Identify which cell holds the provided text, then report its (X, Y) central coordinate. 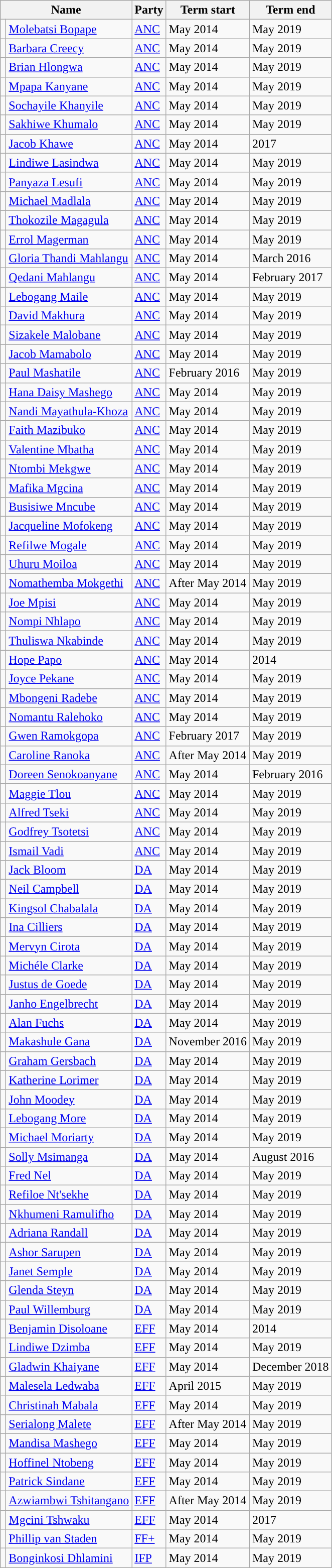
August 2016 (290, 1156)
Michael Madlala (69, 201)
Alan Fuchs (69, 1023)
Mervyn Cirota (69, 946)
Refilwe Mogale (69, 545)
Ashor Sarupen (69, 1252)
Mafika Mgcina (69, 488)
Fred Nel (69, 1176)
Lindiwe Dzimba (69, 1348)
Caroline Ranoka (69, 755)
Maggie Tlou (69, 793)
Christinah Mabala (69, 1405)
Errol Magerman (69, 239)
Malesela Ledwaba (69, 1386)
Lebogang Maile (69, 297)
Joyce Pekane (69, 679)
Godfrey Tsotetsi (69, 831)
Benjamin Disoloane (69, 1329)
Brian Hlongwa (69, 67)
Graham Gersbach (69, 1061)
November 2016 (208, 1042)
Kingsol Chabalala (69, 908)
Neil Campbell (69, 889)
Name (66, 10)
Bonginkosi Dhlamini (69, 1558)
Lebogang More (69, 1118)
December 2018 (290, 1367)
Thuliswa Nkabinde (69, 641)
Michéle Clarke (69, 966)
Alfred Tseki (69, 812)
Jacob Khawe (69, 144)
Patrick Sindane (69, 1482)
Glenda Steyn (69, 1290)
Justus de Goede (69, 985)
Gladwin Khaiyane (69, 1367)
Thokozile Magagula (69, 220)
Sochayile Khanyile (69, 105)
Jacob Mamabolo (69, 354)
April 2015 (208, 1386)
Mpapa Kanyane (69, 86)
Lindiwe Lasindwa (69, 163)
FF+ (149, 1539)
Jack Bloom (69, 870)
Janho Engelbrecht (69, 1004)
Hope Papo (69, 660)
Nomantu Ralehoko (69, 717)
Paul Mashatile (69, 373)
Jacqueline Mofokeng (69, 526)
Nompi Nhlapo (69, 622)
Ina Cilliers (69, 927)
Janet Semple (69, 1271)
March 2016 (290, 259)
Serialong Malete (69, 1424)
Doreen Senokoanyane (69, 774)
Solly Msimanga (69, 1156)
Refiloe Nt'sekhe (69, 1195)
Adriana Randall (69, 1233)
Nandi Mayathula-Khoza (69, 411)
Sakhiwe Khumalo (69, 125)
David Makhura (69, 316)
Gloria Thandi Mahlangu (69, 259)
Michael Moriarty (69, 1137)
Busisiwe Mncube (69, 507)
Sizakele Malobane (69, 335)
Panyaza Lesufi (69, 182)
Hoffinel Ntobeng (69, 1463)
Molebatsi Bopape (69, 29)
John Moodey (69, 1099)
Term start (208, 10)
Joe Mpisi (69, 602)
Paul Willemburg (69, 1309)
Nkhumeni Ramulifho (69, 1214)
Term end (290, 10)
Faith Mazibuko (69, 430)
Ntombi Mekgwe (69, 468)
Makashule Gana (69, 1042)
Nomathemba Mokgethi (69, 583)
Valentine Mbatha (69, 449)
Hana Daisy Mashego (69, 392)
Gwen Ramokgopa (69, 736)
Azwiambwi Tshitangano (69, 1501)
Ismail Vadi (69, 851)
Katherine Lorimer (69, 1080)
Mgcini Tshwaku (69, 1520)
IFP (149, 1558)
Qedani Mahlangu (69, 278)
Mandisa Mashego (69, 1443)
Uhuru Moiloa (69, 564)
Barbara Creecy (69, 48)
Phillip van Staden (69, 1539)
Party (149, 10)
Mbongeni Radebe (69, 698)
